Find where the given text appears and provide that cell's center as [X, Y] coordinate. 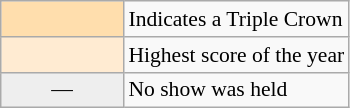
Indicates a Triple Crown [236, 19]
No show was held [236, 90]
— [62, 90]
Highest score of the year [236, 55]
